From the cell containing the given text, extract its center point as (X, Y) coordinate. 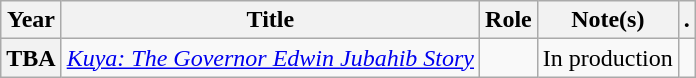
In production (608, 58)
Kuya: The Governor Edwin Jubahib Story (270, 58)
. (686, 20)
Note(s) (608, 20)
Title (270, 20)
Role (509, 20)
TBA (31, 58)
Year (31, 20)
